Extract the [X, Y] coordinate from the center of the cell holding the provided text.  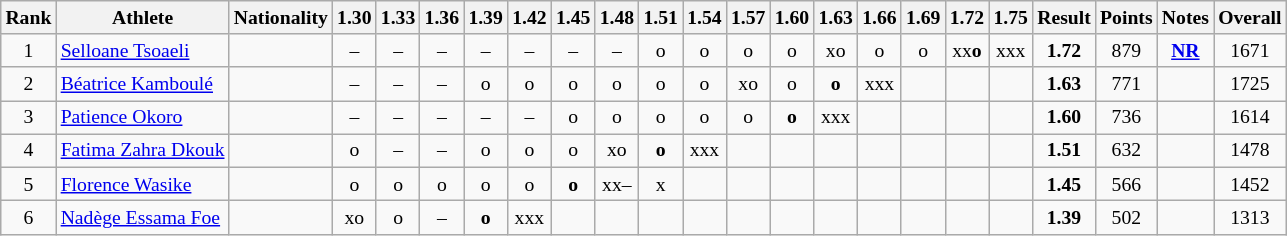
3 [28, 118]
Athlete [142, 18]
1478 [1250, 150]
1.66 [880, 18]
736 [1126, 118]
1671 [1250, 50]
Rank [28, 18]
1.54 [704, 18]
632 [1126, 150]
502 [1126, 218]
2 [28, 84]
Notes [1185, 18]
1.48 [617, 18]
Points [1126, 18]
1.75 [1011, 18]
5 [28, 184]
Nationality [280, 18]
566 [1126, 184]
1614 [1250, 118]
1.33 [398, 18]
Selloane Tsoaeli [142, 50]
1.42 [529, 18]
1.36 [442, 18]
4 [28, 150]
Result [1064, 18]
1313 [1250, 218]
771 [1126, 84]
Fatima Zahra Dkouk [142, 150]
879 [1126, 50]
1 [28, 50]
Overall [1250, 18]
xx– [617, 184]
1.69 [923, 18]
1725 [1250, 84]
1.30 [354, 18]
Florence Wasike [142, 184]
NR [1185, 50]
Nadège Essama Foe [142, 218]
x [661, 184]
1452 [1250, 184]
Béatrice Kamboulé [142, 84]
xxo [967, 50]
Patience Okoro [142, 118]
6 [28, 218]
1.57 [748, 18]
